Find where the given text appears and provide that cell's center as [x, y] coordinate. 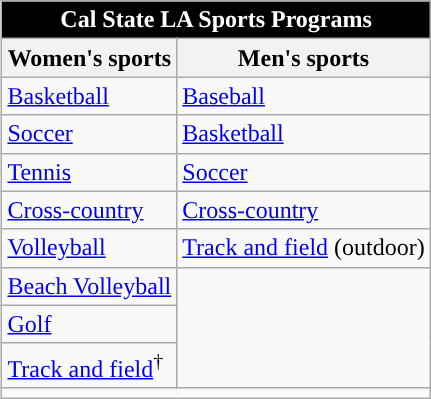
Track and field (outdoor) [304, 248]
Cal State LA Sports Programs [216, 20]
Women's sports [90, 58]
Golf [90, 324]
Baseball [304, 96]
Men's sports [304, 58]
Volleyball [90, 248]
Tennis [90, 172]
Track and field† [90, 366]
Beach Volleyball [90, 286]
